Search for the cell housing the specified text and yield its [x, y] center coordinate. 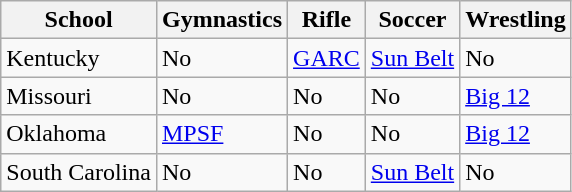
MPSF [222, 134]
GARC [327, 58]
Wrestling [516, 20]
Missouri [79, 96]
Gymnastics [222, 20]
Soccer [412, 20]
Oklahoma [79, 134]
South Carolina [79, 172]
Rifle [327, 20]
School [79, 20]
Kentucky [79, 58]
